Return the [X, Y] coordinate for the center point of the cell that contains the specified text.  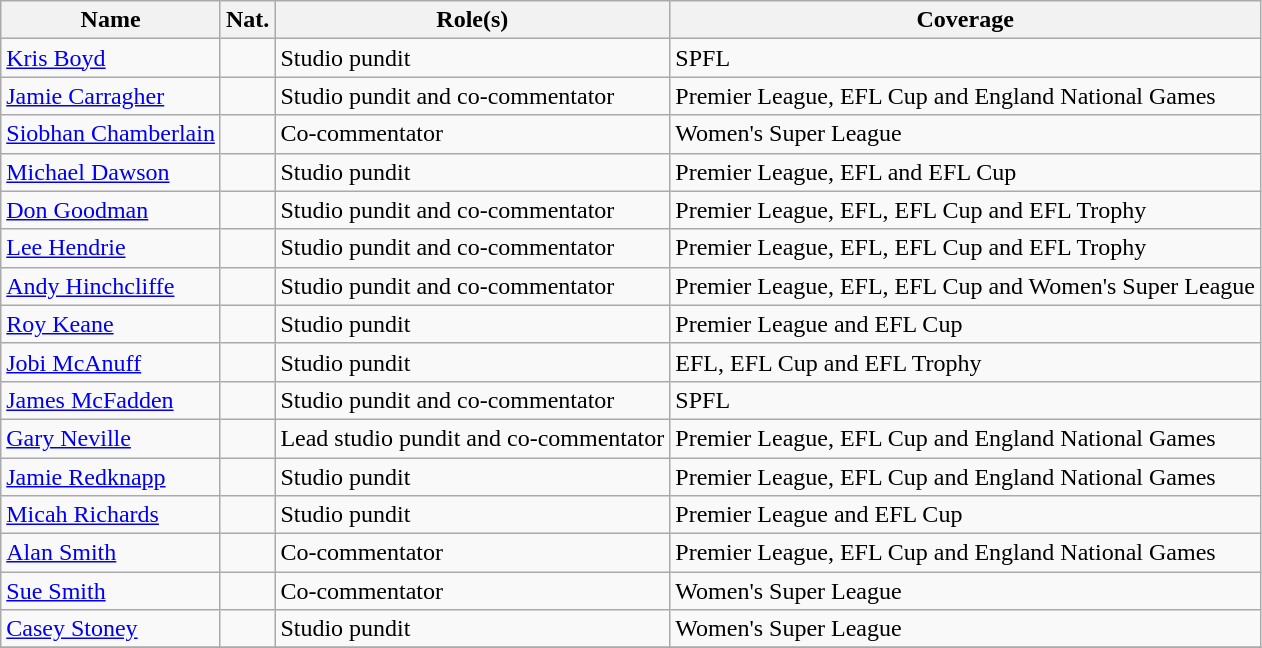
Kris Boyd [111, 58]
Siobhan Chamberlain [111, 134]
Michael Dawson [111, 172]
Andy Hinchcliffe [111, 286]
Don Goodman [111, 210]
Nat. [247, 20]
Lee Hendrie [111, 248]
James McFadden [111, 400]
Coverage [966, 20]
Role(s) [472, 20]
EFL, EFL Cup and EFL Trophy [966, 362]
Premier League, EFL and EFL Cup [966, 172]
Sue Smith [111, 591]
Gary Neville [111, 438]
Roy Keane [111, 324]
Jobi McAnuff [111, 362]
Premier League, EFL, EFL Cup and Women's Super League [966, 286]
Lead studio pundit and co-commentator [472, 438]
Casey Stoney [111, 629]
Micah Richards [111, 515]
Jamie Carragher [111, 96]
Alan Smith [111, 553]
Jamie Redknapp [111, 477]
Name [111, 20]
